Capture the cell that displays the provided text and extract its [X, Y] central coordinate. 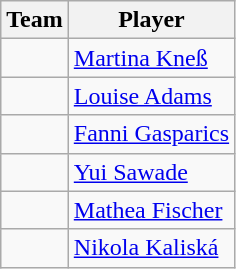
Nikola Kaliská [151, 248]
Fanni Gasparics [151, 134]
Team [35, 20]
Louise Adams [151, 96]
Mathea Fischer [151, 210]
Yui Sawade [151, 172]
Martina Kneß [151, 58]
Player [151, 20]
